Return (x, y) of the center of cell containing provided text 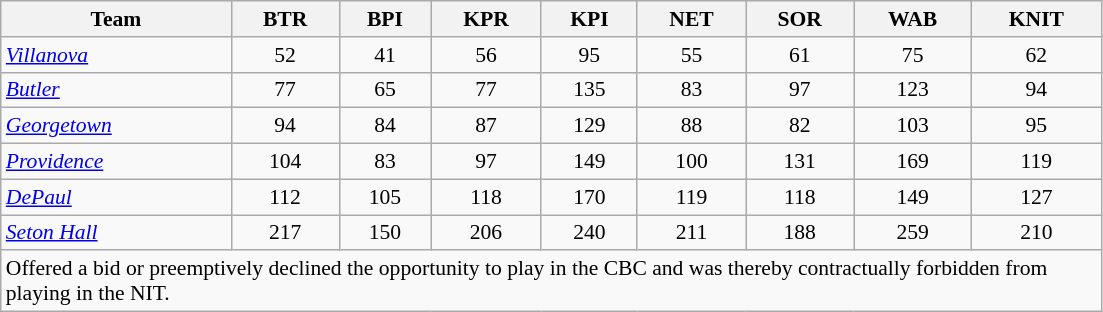
Villanova (116, 55)
BPI (385, 19)
88 (691, 126)
Georgetown (116, 126)
240 (589, 233)
100 (691, 162)
259 (913, 233)
KNIT (1036, 19)
65 (385, 90)
217 (285, 233)
56 (486, 55)
DePaul (116, 197)
75 (913, 55)
210 (1036, 233)
104 (285, 162)
188 (800, 233)
170 (589, 197)
NET (691, 19)
135 (589, 90)
103 (913, 126)
82 (800, 126)
123 (913, 90)
129 (589, 126)
211 (691, 233)
84 (385, 126)
41 (385, 55)
52 (285, 55)
KPI (589, 19)
105 (385, 197)
150 (385, 233)
Team (116, 19)
131 (800, 162)
SOR (800, 19)
55 (691, 55)
62 (1036, 55)
61 (800, 55)
Seton Hall (116, 233)
Butler (116, 90)
206 (486, 233)
KPR (486, 19)
127 (1036, 197)
BTR (285, 19)
Offered a bid or preemptively declined the opportunity to play in the CBC and was thereby contractually forbidden from playing in the NIT. (551, 282)
169 (913, 162)
87 (486, 126)
WAB (913, 19)
Providence (116, 162)
112 (285, 197)
